For the text-containing cell, return its midpoint in (X, Y) coordinate format. 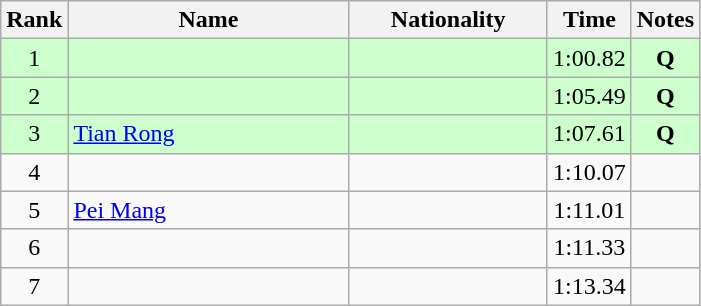
1 (34, 58)
Name (208, 20)
3 (34, 134)
1:05.49 (589, 96)
5 (34, 210)
1:07.61 (589, 134)
Notes (665, 20)
Tian Rong (208, 134)
2 (34, 96)
6 (34, 248)
7 (34, 286)
1:10.07 (589, 172)
4 (34, 172)
1:11.33 (589, 248)
1:11.01 (589, 210)
Nationality (448, 20)
1:00.82 (589, 58)
Pei Mang (208, 210)
1:13.34 (589, 286)
Time (589, 20)
Rank (34, 20)
